Identify which cell holds the provided text, then report its [x, y] central coordinate. 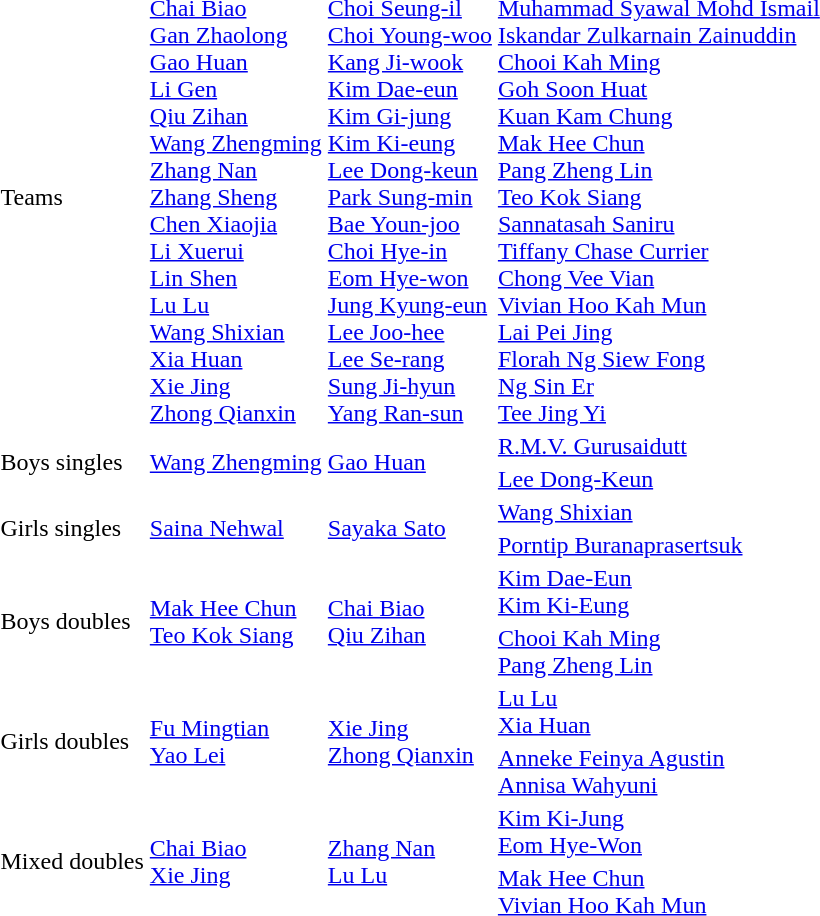
Sayaka Sato [410, 528]
Wang Zhengming [236, 462]
Xie Jing Zhong Qianxin [410, 742]
Gao Huan [410, 462]
Saina Nehwal [236, 528]
Fu Mingtian Yao Lei [236, 742]
Chai Biao Qiu Zihan [410, 622]
Mak Hee Chun Teo Kok Siang [236, 622]
